Capture the cell that displays the provided text and extract its [x, y] central coordinate. 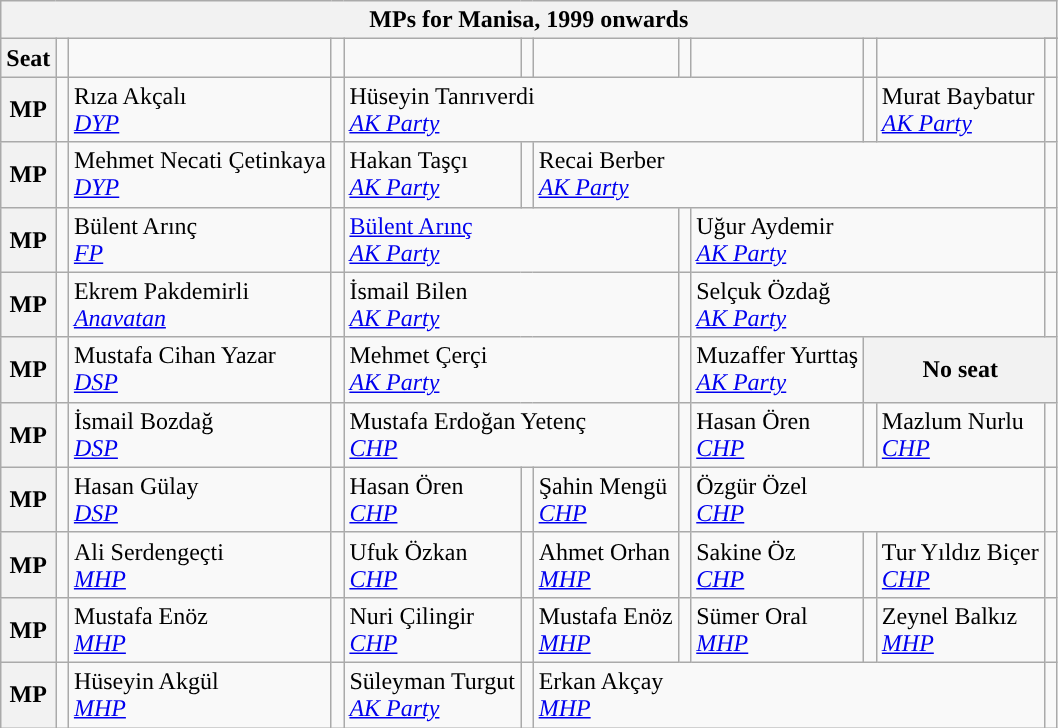
Nuri ÇilingirCHP [432, 630]
Hüseyin TanrıverdiAK Party [604, 110]
Süleyman TurgutAK Party [432, 694]
Şahin MengüCHP [606, 500]
Mehmet ÇerçiAK Party [511, 370]
Sümer OralMHP [778, 630]
Ekrem PakdemirliAnavatan [200, 304]
Özgür ÖzelCHP [868, 500]
Muzaffer YurttaşAK Party [778, 370]
Mustafa Cihan YazarDSP [200, 370]
MPs for Manisa, 1999 onwards [529, 20]
Mehmet Necati ÇetinkayaDYP [200, 174]
Erkan AkçayMHP [788, 694]
Bülent ArınçAK Party [511, 240]
Seat [28, 58]
Hasan GülayDSP [200, 500]
Murat BaybaturAK Party [960, 110]
Rıza AkçalıDYP [200, 110]
No seat [960, 370]
Hüseyin AkgülMHP [200, 694]
Selçuk ÖzdağAK Party [868, 304]
Bülent ArınçFP [200, 240]
Hakan TaşçıAK Party [432, 174]
Mazlum NurluCHP [960, 434]
Ahmet OrhanMHP [606, 564]
Ufuk ÖzkanCHP [432, 564]
İsmail BozdağDSP [200, 434]
Uğur AydemirAK Party [868, 240]
Sakine ÖzCHP [778, 564]
Recai BerberAK Party [788, 174]
Ali SerdengeçtiMHP [200, 564]
Zeynel BalkızMHP [960, 630]
Mustafa Erdoğan YetençCHP [511, 434]
İsmail BilenAK Party [511, 304]
Tur Yıldız BiçerCHP [960, 564]
